Determine the [X, Y] coordinate at the center of the cell enclosing the given text.  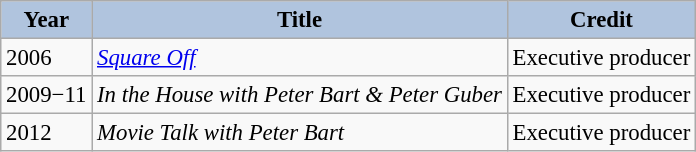
2009−11 [46, 95]
2006 [46, 58]
Square Off [300, 58]
Title [300, 20]
In the House with Peter Bart & Peter Guber [300, 95]
2012 [46, 133]
Year [46, 20]
Credit [601, 20]
Movie Talk with Peter Bart [300, 133]
